Detect which cell encompasses the target text, then output its [x, y] center coordinate. 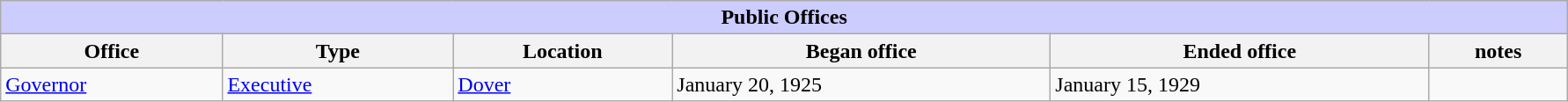
Executive [338, 84]
Office [112, 51]
Public Offices [785, 18]
January 20, 1925 [861, 84]
January 15, 1929 [1240, 84]
Began office [861, 51]
Location [563, 51]
notes [1498, 51]
Dover [563, 84]
Type [338, 51]
Ended office [1240, 51]
Governor [112, 84]
